Determine the [x, y] coordinate at the center of the cell enclosing the given text.  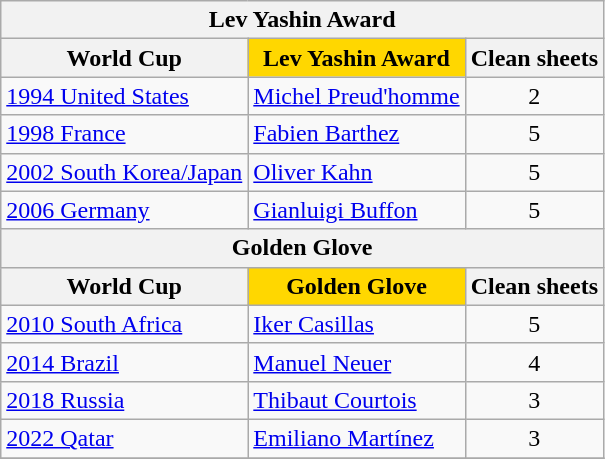
Iker Casillas [356, 324]
2010 South Africa [124, 324]
1994 United States [124, 96]
Oliver Kahn [356, 172]
2018 Russia [124, 400]
2 [534, 96]
4 [534, 362]
Thibaut Courtois [356, 400]
Fabien Barthez [356, 134]
Gianluigi Buffon [356, 210]
1998 France [124, 134]
Emiliano Martínez [356, 438]
Manuel Neuer [356, 362]
2002 South Korea/Japan [124, 172]
Michel Preud'homme [356, 96]
2006 Germany [124, 210]
2014 Brazil [124, 362]
2022 Qatar [124, 438]
